Provide the (X, Y) coordinate of the cell's center where the given text is located.  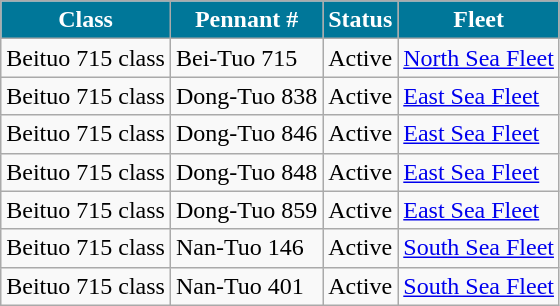
Status (360, 20)
Dong-Tuo 846 (246, 134)
Dong-Tuo 838 (246, 96)
Dong-Tuo 848 (246, 172)
Dong-Tuo 859 (246, 210)
Class (86, 20)
Bei-Tuo 715 (246, 58)
Fleet (479, 20)
Nan-Tuo 146 (246, 248)
Nan-Tuo 401 (246, 286)
North Sea Fleet (479, 58)
Pennant # (246, 20)
